Scan for the cell matching the given text and deliver its (X, Y) coordinate at center. 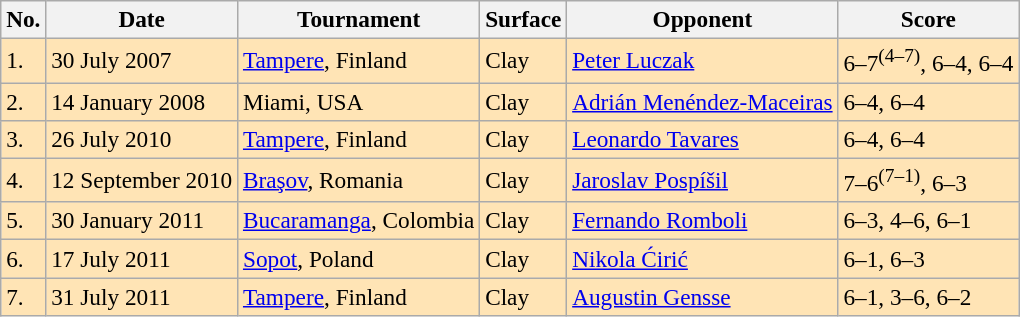
7. (24, 296)
Nikola Ćirić (702, 258)
Jaroslav Pospíšil (702, 180)
6–1, 3–6, 6–2 (928, 296)
Bucaramanga, Colombia (359, 221)
Date (142, 19)
Braşov, Romania (359, 180)
Opponent (702, 19)
6–3, 4–6, 6–1 (928, 221)
Tournament (359, 19)
Sopot, Poland (359, 258)
2. (24, 101)
Peter Luczak (702, 60)
3. (24, 139)
30 January 2011 (142, 221)
31 July 2011 (142, 296)
14 January 2008 (142, 101)
Augustin Gensse (702, 296)
26 July 2010 (142, 139)
Score (928, 19)
Adrián Menéndez-Maceiras (702, 101)
6. (24, 258)
Miami, USA (359, 101)
7–6(7–1), 6–3 (928, 180)
6–1, 6–3 (928, 258)
Leonardo Tavares (702, 139)
5. (24, 221)
1. (24, 60)
6–7(4–7), 6–4, 6–4 (928, 60)
No. (24, 19)
30 July 2007 (142, 60)
Surface (524, 19)
12 September 2010 (142, 180)
Fernando Romboli (702, 221)
17 July 2011 (142, 258)
4. (24, 180)
